Pinpoint the cell where the given text exists, returning its (x, y) midpoint coordinate. 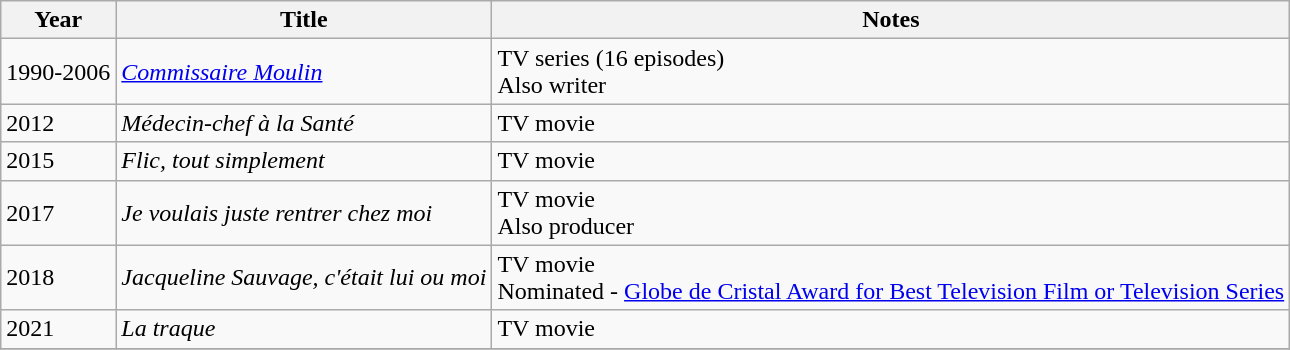
Je voulais juste rentrer chez moi (304, 212)
2015 (58, 161)
1990-2006 (58, 72)
Commissaire Moulin (304, 72)
Jacqueline Sauvage, c'était lui ou moi (304, 278)
La traque (304, 329)
Notes (891, 20)
Flic, tout simplement (304, 161)
Title (304, 20)
TV movieNominated - Globe de Cristal Award for Best Television Film or Television Series (891, 278)
TV series (16 episodes)Also writer (891, 72)
Médecin-chef à la Santé (304, 123)
2021 (58, 329)
2017 (58, 212)
TV movieAlso producer (891, 212)
2012 (58, 123)
Year (58, 20)
2018 (58, 278)
